Identify which cell holds the provided text, then report its [X, Y] central coordinate. 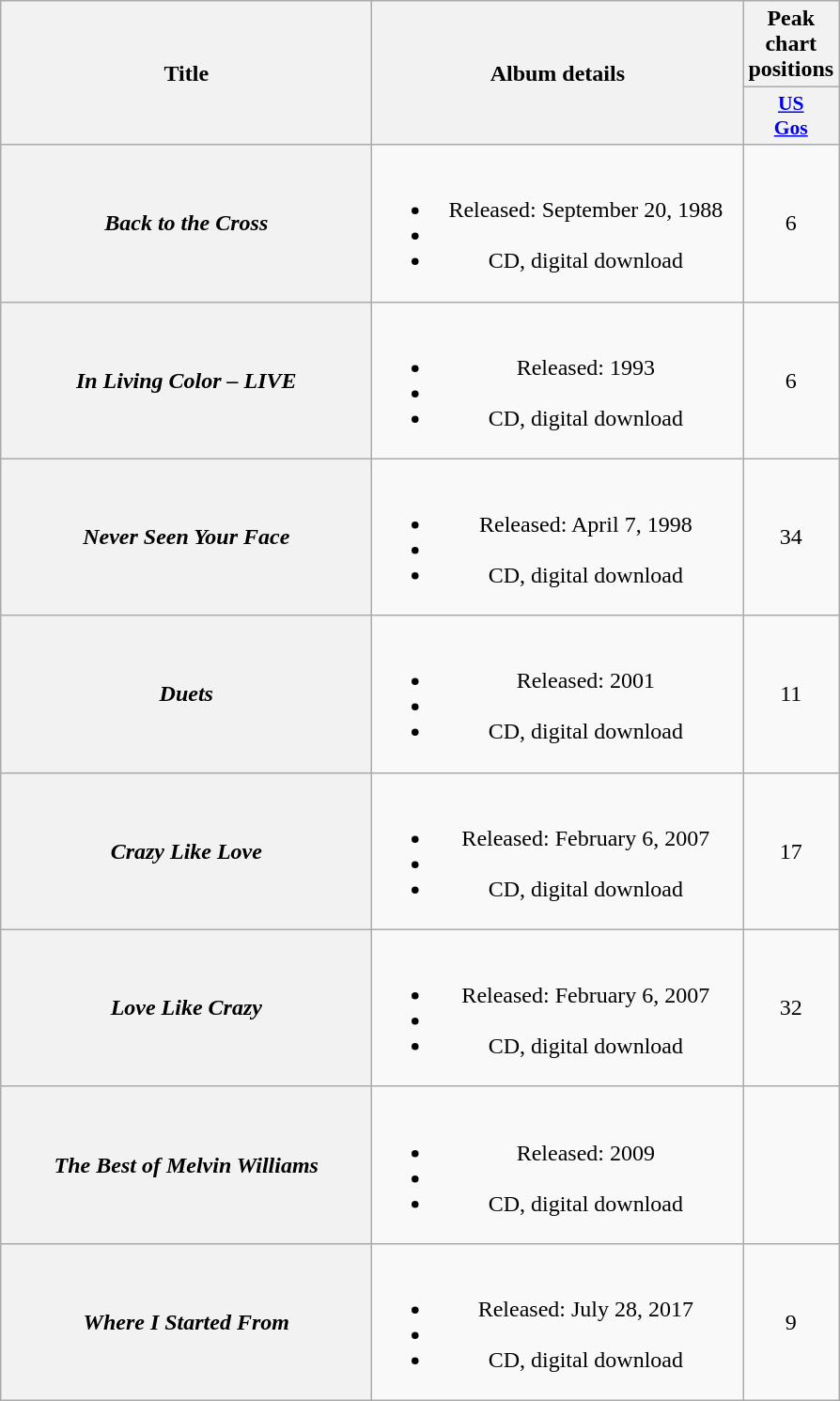
Released: 1993CD, digital download [558, 380]
Album details [558, 73]
34 [791, 537]
The Best of Melvin Williams [186, 1165]
Released: 2009CD, digital download [558, 1165]
Released: 2001CD, digital download [558, 693]
USGos [791, 117]
32 [791, 1007]
Released: April 7, 1998CD, digital download [558, 537]
Love Like Crazy [186, 1007]
In Living Color – LIVE [186, 380]
Peak chart positions [791, 44]
Crazy Like Love [186, 851]
Released: July 28, 2017CD, digital download [558, 1321]
Duets [186, 693]
Released: September 20, 1988CD, digital download [558, 224]
Back to the Cross [186, 224]
Title [186, 73]
Never Seen Your Face [186, 537]
17 [791, 851]
9 [791, 1321]
11 [791, 693]
Where I Started From [186, 1321]
